For the text-containing cell, return its midpoint in [x, y] coordinate format. 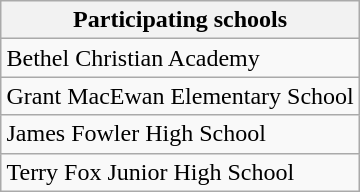
James Fowler High School [180, 134]
Grant MacEwan Elementary School [180, 96]
Participating schools [180, 20]
Terry Fox Junior High School [180, 172]
Bethel Christian Academy [180, 58]
